Provide the [X, Y] coordinate of the cell's center where the given text is located.  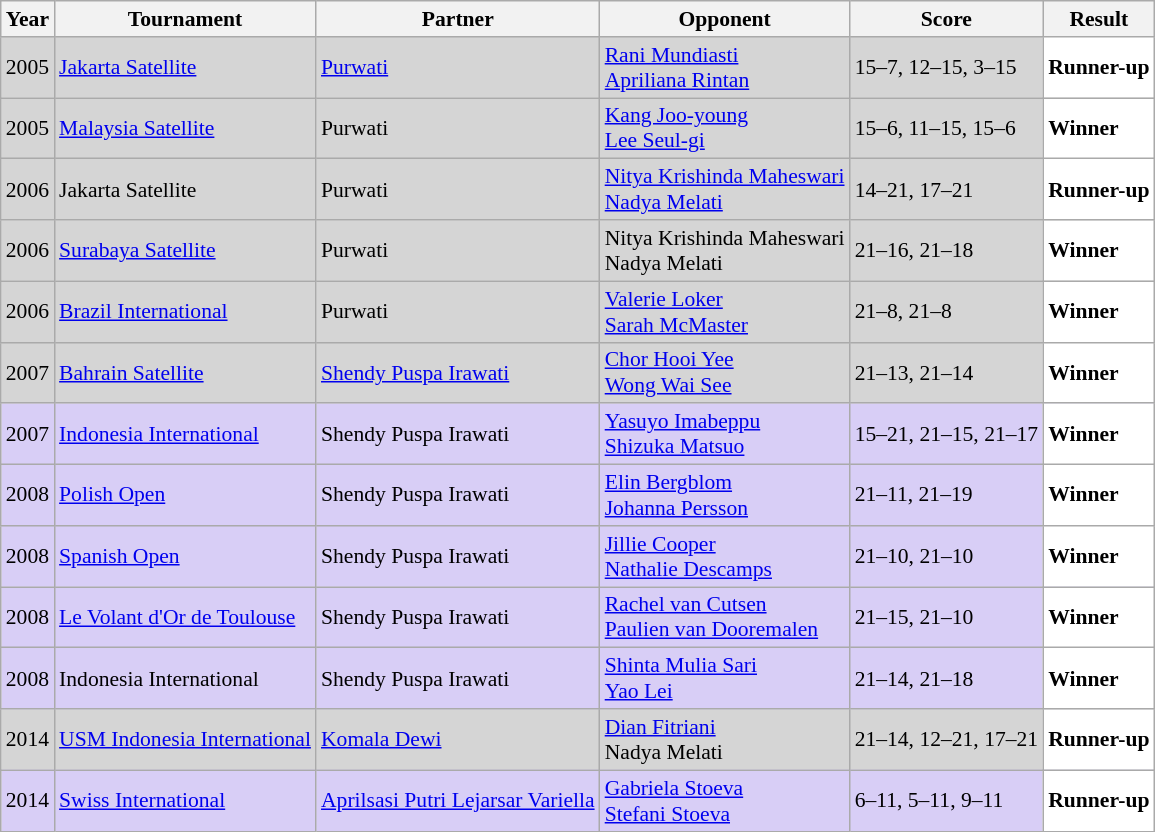
21–11, 21–19 [947, 496]
Opponent [725, 19]
Rani Mundiasti Apriliana Rintan [725, 68]
21–8, 21–8 [947, 312]
21–10, 21–10 [947, 556]
Valerie Loker Sarah McMaster [725, 312]
15–7, 12–15, 3–15 [947, 68]
Dian Fitriani Nadya Melati [725, 740]
21–16, 21–18 [947, 250]
Kang Joo-young Lee Seul-gi [725, 128]
21–14, 12–21, 17–21 [947, 740]
Rachel van Cutsen Paulien van Dooremalen [725, 618]
Elin Bergblom Johanna Persson [725, 496]
Swiss International [185, 800]
21–13, 21–14 [947, 372]
15–6, 11–15, 15–6 [947, 128]
Score [947, 19]
Shinta Mulia Sari Yao Lei [725, 678]
Le Volant d'Or de Toulouse [185, 618]
Spanish Open [185, 556]
Gabriela Stoeva Stefani Stoeva [725, 800]
Chor Hooi Yee Wong Wai See [725, 372]
6–11, 5–11, 9–11 [947, 800]
Yasuyo Imabeppu Shizuka Matsuo [725, 434]
Komala Dewi [458, 740]
Bahrain Satellite [185, 372]
Tournament [185, 19]
Year [28, 19]
USM Indonesia International [185, 740]
Partner [458, 19]
14–21, 17–21 [947, 190]
21–14, 21–18 [947, 678]
Surabaya Satellite [185, 250]
Aprilsasi Putri Lejarsar Variella [458, 800]
21–15, 21–10 [947, 618]
15–21, 21–15, 21–17 [947, 434]
Polish Open [185, 496]
Malaysia Satellite [185, 128]
Brazil International [185, 312]
Result [1098, 19]
Jillie Cooper Nathalie Descamps [725, 556]
